Find where the given text appears and provide that cell's center as [x, y] coordinate. 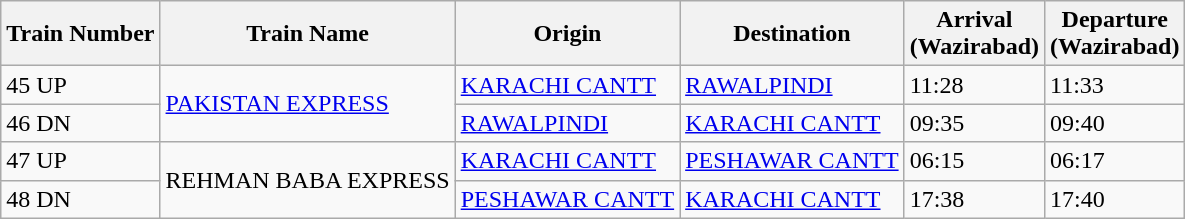
Departure(Wazirabad) [1115, 34]
46 DN [80, 123]
47 UP [80, 161]
45 UP [80, 85]
48 DN [80, 199]
06:15 [974, 161]
Origin [567, 34]
Train Number [80, 34]
06:17 [1115, 161]
REHMAN BABA EXPRESS [308, 180]
09:35 [974, 123]
Destination [792, 34]
17:38 [974, 199]
09:40 [1115, 123]
Arrival(Wazirabad) [974, 34]
Train Name [308, 34]
11:33 [1115, 85]
11:28 [974, 85]
PAKISTAN EXPRESS [308, 104]
17:40 [1115, 199]
